Capture the cell that displays the provided text and extract its [X, Y] central coordinate. 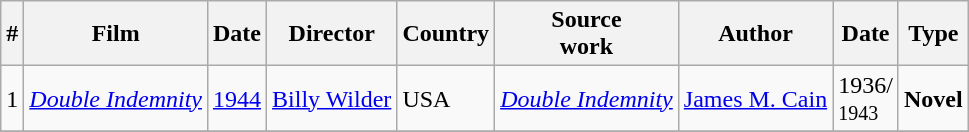
Billy Wilder [332, 98]
Type [933, 34]
1936/1943 [866, 98]
Sourcework [587, 34]
Director [332, 34]
Country [446, 34]
USA [446, 98]
1 [12, 98]
# [12, 34]
Author [755, 34]
Film [116, 34]
Novel [933, 98]
James M. Cain [755, 98]
1944 [236, 98]
